Scan for the cell matching the given text and deliver its [x, y] coordinate at center. 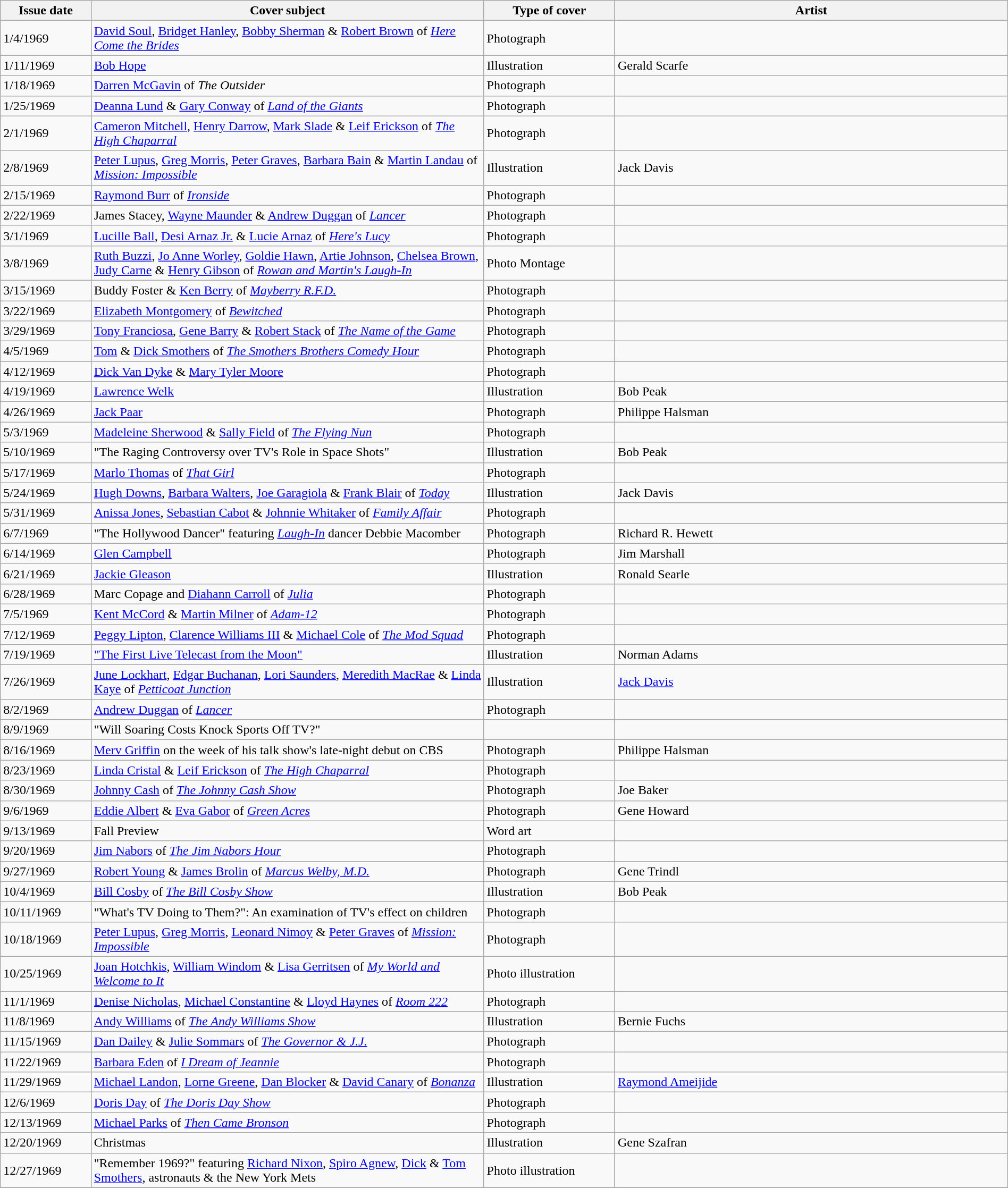
2/15/1969 [46, 195]
Glen Campbell [287, 553]
4/26/1969 [46, 412]
Ronald Searle [811, 574]
Michael Landon, Lorne Greene, Dan Blocker & David Canary of Bonanza [287, 1082]
Eddie Albert & Eva Gabor of Green Acres [287, 811]
3/22/1969 [46, 311]
8/23/1969 [46, 770]
Buddy Foster & Ken Berry of Mayberry R.F.D. [287, 290]
6/7/1969 [46, 533]
1/11/1969 [46, 65]
1/25/1969 [46, 106]
Type of cover [549, 11]
12/27/1969 [46, 1170]
12/20/1969 [46, 1143]
Norman Adams [811, 655]
6/21/1969 [46, 574]
Tony Franciosa, Gene Barry & Robert Stack of The Name of the Game [287, 331]
Joe Baker [811, 790]
Gerald Scarfe [811, 65]
Fall Preview [287, 831]
8/30/1969 [46, 790]
Raymond Burr of Ironside [287, 195]
9/20/1969 [46, 851]
3/29/1969 [46, 331]
3/8/1969 [46, 263]
Peggy Lipton, Clarence Williams III & Michael Cole of The Mod Squad [287, 634]
Robert Young & James Brolin of Marcus Welby, M.D. [287, 871]
4/19/1969 [46, 392]
3/1/1969 [46, 235]
6/14/1969 [46, 553]
Andy Williams of The Andy Williams Show [287, 1022]
Bernie Fuchs [811, 1022]
"The Raging Controversy over TV's Role in Space Shots" [287, 452]
Issue date [46, 11]
9/6/1969 [46, 811]
Dick Van Dyke & Mary Tyler Moore [287, 372]
8/9/1969 [46, 730]
Madeleine Sherwood & Sally Field of The Flying Nun [287, 432]
"Will Soaring Costs Knock Sports Off TV?" [287, 730]
Raymond Ameijide [811, 1082]
"Remember 1969?" featuring Richard Nixon, Spiro Agnew, Dick & Tom Smothers, astronauts & the New York Mets [287, 1170]
Michael Parks of Then Came Bronson [287, 1123]
12/6/1969 [46, 1102]
Lucille Ball, Desi Arnaz Jr. & Lucie Arnaz of Here's Lucy [287, 235]
Gene Szafran [811, 1143]
2/22/1969 [46, 215]
4/12/1969 [46, 372]
5/31/1969 [46, 513]
11/15/1969 [46, 1042]
5/17/1969 [46, 473]
David Soul, Bridget Hanley, Bobby Sherman & Robert Brown of Here Come the Brides [287, 38]
Jim Marshall [811, 553]
9/13/1969 [46, 831]
2/1/1969 [46, 133]
Marc Copage and Diahann Carroll of Julia [287, 594]
10/25/1969 [46, 974]
9/27/1969 [46, 871]
Tom & Dick Smothers of The Smothers Brothers Comedy Hour [287, 351]
7/19/1969 [46, 655]
Hugh Downs, Barbara Walters, Joe Garagiola & Frank Blair of Today [287, 493]
Gene Howard [811, 811]
11/22/1969 [46, 1062]
Lawrence Welk [287, 392]
Peter Lupus, Greg Morris, Peter Graves, Barbara Bain & Martin Landau of Mission: Impossible [287, 168]
Andrew Duggan of Lancer [287, 710]
Marlo Thomas of That Girl [287, 473]
Darren McGavin of The Outsider [287, 86]
11/1/1969 [46, 1001]
Elizabeth Montgomery of Bewitched [287, 311]
Christmas [287, 1143]
5/10/1969 [46, 452]
10/11/1969 [46, 912]
Merv Griffin on the week of his talk show's late-night debut on CBS [287, 750]
Anissa Jones, Sebastian Cabot & Johnnie Whitaker of Family Affair [287, 513]
"What's TV Doing to Them?": An examination of TV's effect on children [287, 912]
Joan Hotchkis, William Windom & Lisa Gerritsen of My World and Welcome to It [287, 974]
Bob Hope [287, 65]
12/13/1969 [46, 1123]
Ruth Buzzi, Jo Anne Worley, Goldie Hawn, Artie Johnson, Chelsea Brown, Judy Carne & Henry Gibson of Rowan and Martin's Laugh-In [287, 263]
Dan Dailey & Julie Sommars of The Governor & J.J. [287, 1042]
Artist [811, 11]
Photo Montage [549, 263]
Richard R. Hewett [811, 533]
5/3/1969 [46, 432]
Jack Paar [287, 412]
June Lockhart, Edgar Buchanan, Lori Saunders, Meredith MacRae & Linda Kaye of Petticoat Junction [287, 683]
Bill Cosby of The Bill Cosby Show [287, 891]
11/8/1969 [46, 1022]
Word art [549, 831]
Peter Lupus, Greg Morris, Leonard Nimoy & Peter Graves of Mission: Impossible [287, 939]
10/18/1969 [46, 939]
6/28/1969 [46, 594]
5/24/1969 [46, 493]
3/15/1969 [46, 290]
Gene Trindl [811, 871]
Jackie Gleason [287, 574]
Deanna Lund & Gary Conway of Land of the Giants [287, 106]
11/29/1969 [46, 1082]
Johnny Cash of The Johnny Cash Show [287, 790]
Denise Nicholas, Michael Constantine & Lloyd Haynes of Room 222 [287, 1001]
7/26/1969 [46, 683]
8/2/1969 [46, 710]
"The Hollywood Dancer" featuring Laugh-In dancer Debbie Macomber [287, 533]
Kent McCord & Martin Milner of Adam-12 [287, 614]
1/4/1969 [46, 38]
7/5/1969 [46, 614]
Linda Cristal & Leif Erickson of The High Chaparral [287, 770]
7/12/1969 [46, 634]
1/18/1969 [46, 86]
Doris Day of The Doris Day Show [287, 1102]
8/16/1969 [46, 750]
"The First Live Telecast from the Moon" [287, 655]
Cover subject [287, 11]
10/4/1969 [46, 891]
Jim Nabors of The Jim Nabors Hour [287, 851]
Barbara Eden of I Dream of Jeannie [287, 1062]
James Stacey, Wayne Maunder & Andrew Duggan of Lancer [287, 215]
4/5/1969 [46, 351]
2/8/1969 [46, 168]
Cameron Mitchell, Henry Darrow, Mark Slade & Leif Erickson of The High Chaparral [287, 133]
